Find where the given text appears and provide that cell's center as [x, y] coordinate. 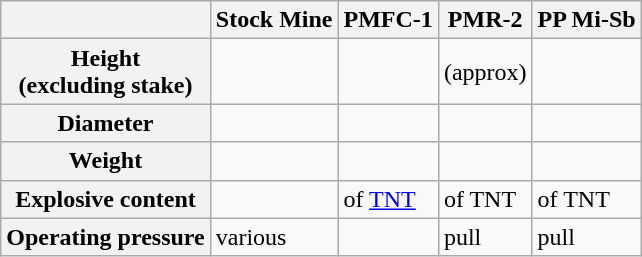
PP Mi-Sb [586, 20]
PMFC-1 [388, 20]
Diameter [106, 123]
PMR-2 [485, 20]
Operating pressure [106, 237]
Height (excluding stake) [106, 72]
Explosive content [106, 199]
various [274, 237]
(approx) [485, 72]
Stock Mine [274, 20]
Weight [106, 161]
